From the cell containing the given text, extract its center point as (x, y) coordinate. 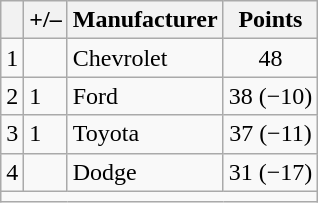
Dodge (145, 172)
Chevrolet (145, 58)
3 (12, 134)
Ford (145, 96)
48 (270, 58)
Toyota (145, 134)
31 (−17) (270, 172)
38 (−10) (270, 96)
Manufacturer (145, 20)
Points (270, 20)
37 (−11) (270, 134)
+/– (46, 20)
4 (12, 172)
2 (12, 96)
